Capture the cell that displays the provided text and extract its (X, Y) central coordinate. 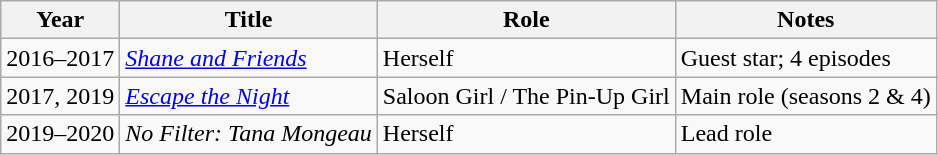
Escape the Night (249, 96)
Notes (806, 20)
No Filter: Tana Mongeau (249, 134)
Shane and Friends (249, 58)
Role (526, 20)
Title (249, 20)
2019–2020 (60, 134)
Year (60, 20)
Saloon Girl / The Pin-Up Girl (526, 96)
Main role (seasons 2 & 4) (806, 96)
Lead role (806, 134)
2016–2017 (60, 58)
2017, 2019 (60, 96)
Guest star; 4 episodes (806, 58)
